Scan for the cell matching the given text and deliver its (X, Y) coordinate at center. 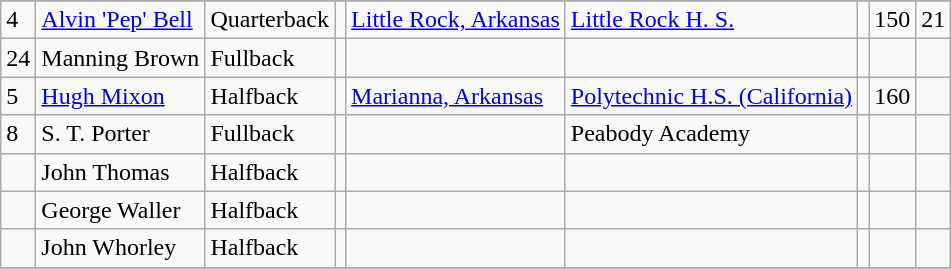
Peabody Academy (711, 134)
150 (892, 20)
21 (934, 20)
George Waller (120, 210)
24 (18, 58)
Quarterback (270, 20)
Manning Brown (120, 58)
Alvin 'Pep' Bell (120, 20)
Hugh Mixon (120, 96)
8 (18, 134)
John Whorley (120, 248)
4 (18, 20)
Polytechnic H.S. (California) (711, 96)
Little Rock, Arkansas (456, 20)
5 (18, 96)
John Thomas (120, 172)
160 (892, 96)
Marianna, Arkansas (456, 96)
Little Rock H. S. (711, 20)
S. T. Porter (120, 134)
